Determine the (X, Y) coordinate at the center of the cell enclosing the given text.  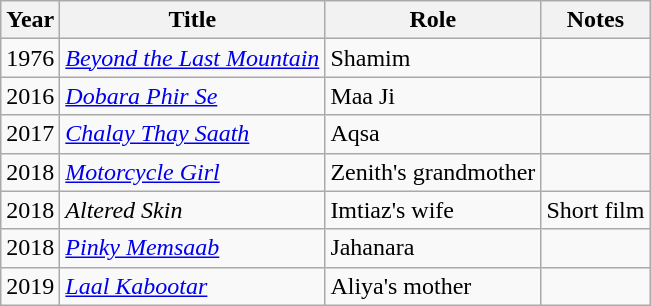
Shamim (433, 58)
Title (192, 20)
Year (30, 20)
Pinky Memsaab (192, 248)
Motorcycle Girl (192, 172)
Dobara Phir Se (192, 96)
Beyond the Last Mountain (192, 58)
Maa Ji (433, 96)
Altered Skin (192, 210)
2019 (30, 286)
Chalay Thay Saath (192, 134)
Imtiaz's wife (433, 210)
Aliya's mother (433, 286)
2016 (30, 96)
Jahanara (433, 248)
Role (433, 20)
Notes (596, 20)
2017 (30, 134)
Short film (596, 210)
1976 (30, 58)
Laal Kabootar (192, 286)
Aqsa (433, 134)
Zenith's grandmother (433, 172)
